Determine the (x, y) coordinate at the center of the cell enclosing the given text.  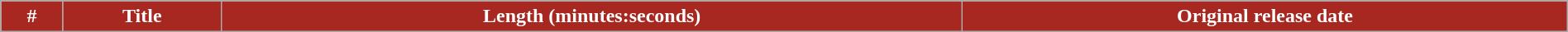
Title (142, 16)
Original release date (1265, 16)
Length (minutes:seconds) (592, 16)
# (31, 16)
